Scan for the cell matching the given text and deliver its (X, Y) coordinate at center. 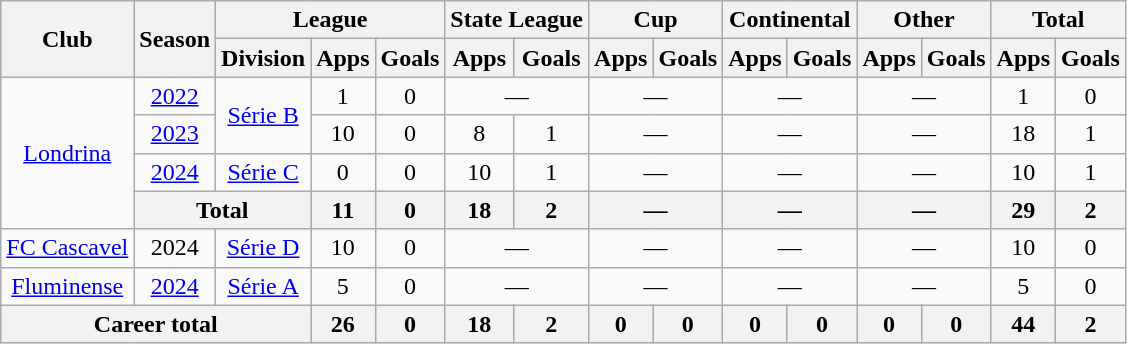
Continental (790, 20)
2022 (175, 96)
2023 (175, 134)
11 (343, 210)
Série C (264, 172)
Londrina (68, 153)
29 (1023, 210)
Division (264, 58)
Série B (264, 115)
State League (517, 20)
Cup (656, 20)
Série A (264, 286)
Other (924, 20)
Club (68, 39)
Career total (156, 324)
26 (343, 324)
8 (480, 134)
Season (175, 39)
44 (1023, 324)
FC Cascavel (68, 248)
League (330, 20)
Série D (264, 248)
Fluminense (68, 286)
